Find where the given text appears and provide that cell's center as (x, y) coordinate. 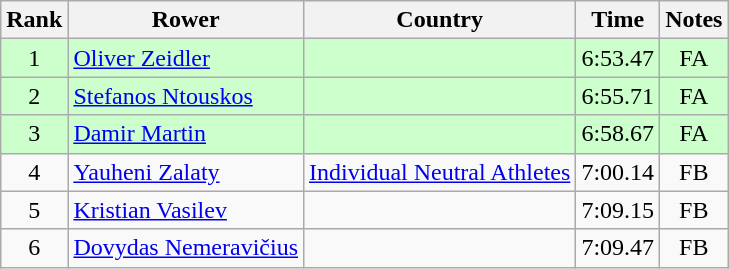
7:09.47 (618, 248)
6 (34, 248)
6:53.47 (618, 58)
Rank (34, 20)
Individual Neutral Athletes (440, 172)
Dovydas Nemeravičius (186, 248)
5 (34, 210)
3 (34, 134)
Time (618, 20)
Notes (694, 20)
Stefanos Ntouskos (186, 96)
Country (440, 20)
Kristian Vasilev (186, 210)
6:55.71 (618, 96)
4 (34, 172)
6:58.67 (618, 134)
7:09.15 (618, 210)
Rower (186, 20)
1 (34, 58)
2 (34, 96)
Oliver Zeidler (186, 58)
7:00.14 (618, 172)
Damir Martin (186, 134)
Yauheni Zalaty (186, 172)
